Locate the cell with the specified text and output its (X, Y) center coordinate. 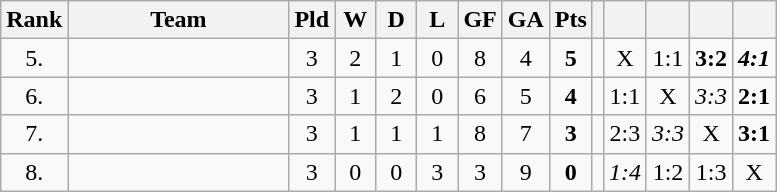
7 (526, 134)
4:1 (754, 58)
7. (34, 134)
3:2 (712, 58)
1:3 (712, 172)
3:1 (754, 134)
2:3 (624, 134)
2:1 (754, 96)
D (396, 20)
1:4 (624, 172)
GA (526, 20)
6 (480, 96)
Team (178, 20)
Pld (312, 20)
L (438, 20)
8. (34, 172)
5. (34, 58)
Pts (570, 20)
9 (526, 172)
1:2 (668, 172)
6. (34, 96)
W (356, 20)
GF (480, 20)
Rank (34, 20)
